Find where the given text appears and provide that cell's center as [X, Y] coordinate. 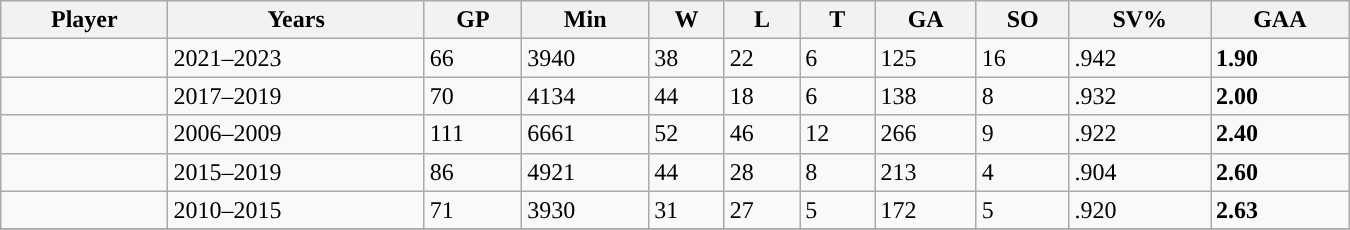
.922 [1140, 134]
.904 [1140, 172]
Player [84, 20]
38 [686, 58]
213 [926, 172]
4134 [586, 96]
138 [926, 96]
3930 [586, 210]
.920 [1140, 210]
2.60 [1280, 172]
22 [762, 58]
.932 [1140, 96]
266 [926, 134]
12 [838, 134]
86 [472, 172]
Years [296, 20]
172 [926, 210]
.942 [1140, 58]
GA [926, 20]
T [838, 20]
28 [762, 172]
52 [686, 134]
16 [1022, 58]
31 [686, 210]
Min [586, 20]
27 [762, 210]
2006–2009 [296, 134]
71 [472, 210]
18 [762, 96]
46 [762, 134]
GP [472, 20]
125 [926, 58]
9 [1022, 134]
2017–2019 [296, 96]
4 [1022, 172]
6661 [586, 134]
4921 [586, 172]
2015–2019 [296, 172]
2.40 [1280, 134]
L [762, 20]
GAA [1280, 20]
70 [472, 96]
SO [1022, 20]
3940 [586, 58]
2.00 [1280, 96]
2010–2015 [296, 210]
1.90 [1280, 58]
111 [472, 134]
W [686, 20]
2.63 [1280, 210]
66 [472, 58]
SV% [1140, 20]
2021–2023 [296, 58]
